Provide the (x, y) coordinate of the cell's center where the given text is located.  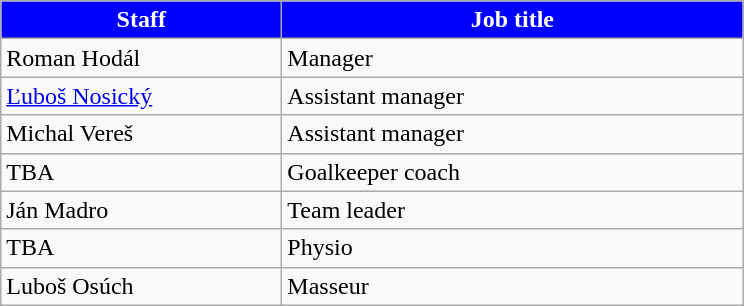
Goalkeeper coach (512, 172)
Luboš Osúch (142, 286)
Staff (142, 20)
Physio (512, 248)
Team leader (512, 210)
Ján Madro (142, 210)
Michal Vereš (142, 134)
Masseur (512, 286)
Ľuboš Nosický (142, 96)
Job title (512, 20)
Manager (512, 58)
Roman Hodál (142, 58)
